Return the [X, Y] coordinate for the center point of the cell that contains the specified text.  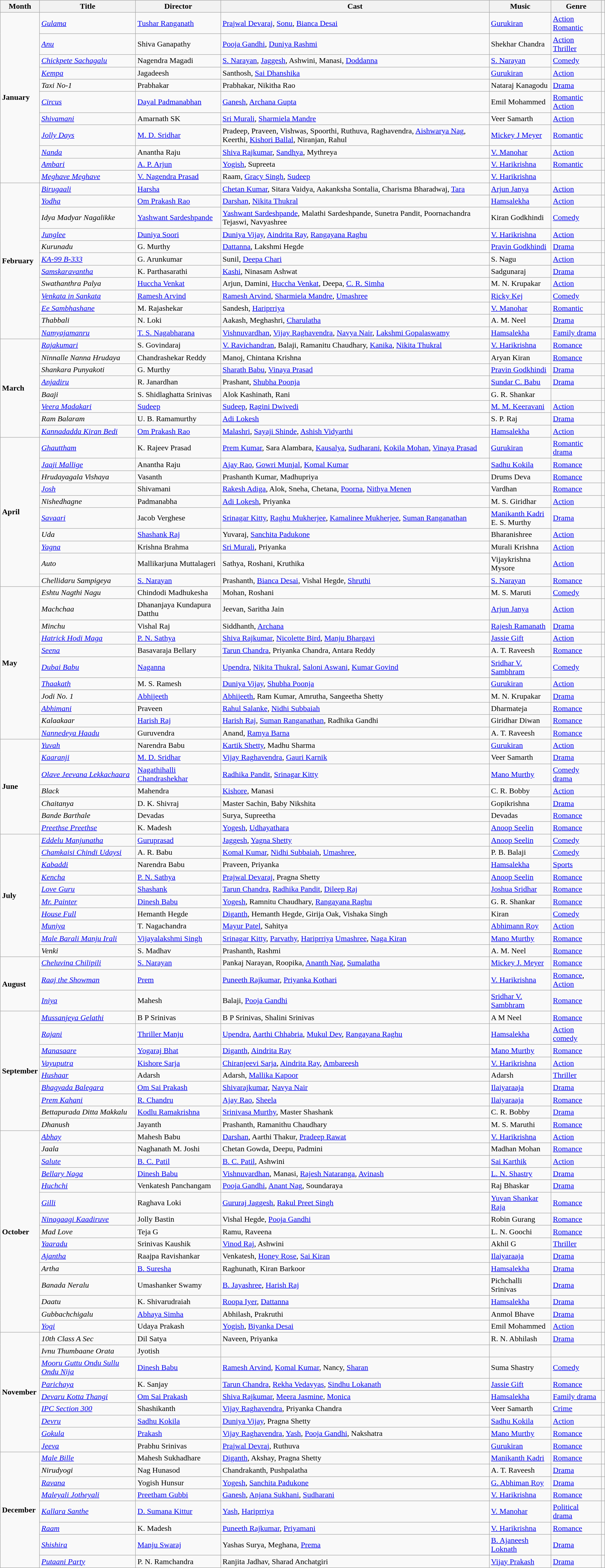
Minchu [87, 626]
Yash, Hariprriya [355, 1512]
Manju Swaraj [178, 1545]
Sudeep, Ragini Dwivedi [355, 407]
Abhijeeth, Ram Kumar, Amrutha, Sangeetha Shetty [355, 696]
G. Arunkumar [178, 259]
Hushaar [87, 1075]
Mickey J. Meyer [520, 963]
Vijay Raghavendra, Gauri Karnik [355, 758]
Prabhu Srinivas [178, 1446]
Joshua Sridhar [520, 889]
Mayur Patel, Sahitya [355, 926]
Month [20, 6]
Artha [87, 1269]
Anmol Bhave [520, 1314]
House Full [87, 914]
Mahesh [178, 1001]
Kiran Godkhindi [520, 218]
Bharanishree [520, 535]
B P Srinivas [178, 1017]
Praveen, Priyanka [355, 865]
Thabbali [87, 320]
Auto [87, 563]
Duniya Vijay, Shubha Poonja [355, 684]
Mallikarjuna Muttalageri [178, 563]
Namyajamanru [87, 333]
Roopa Iyer, Dattanna [355, 1302]
Tarun Chandra, Rekha Vedavyas, Sindhu Lokanath [355, 1384]
Anand, Ramya Barna [355, 733]
Raajpa Ravishankar [178, 1256]
S. Nagu [520, 259]
P. B. Balaji [520, 852]
Naganna [178, 667]
Robin Gurang [520, 1219]
Mussanjeya Gelathi [87, 1017]
Maleyali Jotheyali [87, 1495]
Sandesh, Hariprriya [355, 308]
Anu [87, 44]
Prajwal Devraj, Ruthuva [355, 1446]
Srinagar Kitty, Parvathy, Hariprriya Umashree, Naga Kiran [355, 938]
M. S. Giridhar [520, 501]
Jeeva [87, 1446]
Kishore Sarja [178, 1063]
Shivarajkumar, Navya Nair [355, 1088]
Nagendra Magadi [178, 61]
Kannadadda Kiran Bedi [87, 431]
Yogish, Biyanka Desai [355, 1326]
Junglee [87, 235]
Srinivas Kaushik [178, 1244]
R. N. Abhilash [520, 1339]
Pankaj Narayan, Roopika, Ananth Nag, Sumalatha [355, 963]
Shiva Rajkumar, Meera Jasmine, Monica [355, 1396]
Shashikanth [178, 1409]
Romance, Action [576, 979]
Gilli [87, 1202]
Jeevan, Saritha Jain [355, 609]
Praveen [178, 708]
Savaari [87, 518]
L. N. Goochi [520, 1231]
Chamkaisi Chindi Udaysi [87, 852]
September [20, 1071]
Shankara Punyakoti [87, 370]
Prabhakar, Nikitha Rao [355, 85]
Idya Madyar Nagalikke [87, 218]
Dil Satya [178, 1339]
Shashank [178, 889]
Rakesh Adiga, Alok, Sneha, Chetana, Poorna, Nithya Menen [355, 489]
Adarsh, Mallika Kapoor [355, 1075]
Political drama [576, 1512]
T. Nagachandra [178, 926]
Sadgunaraj [520, 271]
Mahesh Babu [178, 1137]
Music [520, 6]
B P Srinivas, Shalini Srinivas [355, 1017]
Siddhanth, Archana [355, 626]
Drums Deva [520, 477]
A. P. Arjun [178, 164]
Kabaddi [87, 865]
Ramesh Arvind [178, 296]
Puneeth Rajkumar, Priyamani [355, 1528]
Ivnu Thumbaane Orata [87, 1351]
Madhan Mohan [520, 1149]
Nagathihalli Chandrashekhar [178, 774]
October [20, 1231]
Raghava Loki [178, 1202]
Vardhan [520, 489]
Ricky Kej [520, 296]
Cheluvina Chilipili [87, 963]
Aryan Kiran [520, 357]
Mahendra [178, 791]
Vayuputra [87, 1063]
Shishira [87, 1545]
Sports [576, 865]
R. Chandru [178, 1100]
November [20, 1392]
Sathya, Roshani, Kruthika [355, 563]
Arjun, Damini, Huccha Venkat, Deepa, C. R. Simha [355, 284]
Venkata in Sankata [87, 296]
Mahesh Sukhadhare [178, 1458]
B. Ajaneesh Loknath [520, 1545]
Nataraj Kanagodu [520, 85]
Udaya Prakash [178, 1326]
Yogi [87, 1326]
Male Bille [87, 1458]
Kaaranji [87, 758]
Mooru Guttu Ondu Sullu Ondu Nija [87, 1368]
Padmanabha [178, 501]
Rahul Salanke, Nidhi Subbaiah [355, 708]
Ajay Rao, Gowri Munjal, Komal Kumar [355, 465]
Sri Murali, Sharmiela Mandre [355, 119]
Preethse Preethse [87, 828]
Tushar Ranganath [178, 23]
Mad Love [87, 1231]
Gokula [87, 1433]
Kalaakaar [87, 721]
Huchchi [87, 1186]
Hemanth Hegde [178, 914]
Ganesh, Anjana Sukhani, Sudharani [355, 1495]
Sai Karthik [520, 1161]
Meghave Meghave [87, 176]
Seena [87, 651]
Chickpete Sachagalu [87, 61]
Aakash, Meghashri, Charulatha [355, 320]
Mohan, Roshani [355, 592]
Taxi No-1 [87, 85]
Sundar C. Babu [520, 382]
Chaitanya [87, 803]
Anjadiru [87, 382]
Olave Jeevana Lekkachaara [87, 774]
Prashanth, Ramanithu Chaudhary [355, 1124]
K. Rajeev Prasad [178, 448]
Rajakumari [87, 345]
Tarun Chandra, Radhika Pandit, Dileep Raj [355, 889]
Guruprasad [178, 840]
Ram Balaram [87, 419]
Vijay Raghavendra, Yash, Pooja Gandhi, Nakshatra [355, 1433]
Krishna Brahma [178, 547]
M. S. Maruti [520, 592]
May [20, 663]
S. P. Raj [520, 419]
V. Nagendra Prasad [178, 176]
Basavaraja Bellary [178, 651]
Suma Shastry [520, 1368]
Mr. Painter [87, 902]
KA-99 B-333 [87, 259]
Black [87, 791]
Jagadeesh [178, 73]
Duniya Soori [178, 235]
Ambari [87, 164]
K. Parthasarathi [178, 271]
Rajesh Ramanath [520, 626]
Ramesh Arvind, Sharmiela Mandre, Umashree [355, 296]
Surya, Supreetha [355, 815]
Thaakath [87, 684]
Darshan, Nikita Thukral [355, 201]
Gubbachchigalu [87, 1314]
Komal Kumar, Nidhi Subbaiah, Umashree, [355, 852]
Radhika Pandit, Srinagar Kitty [355, 774]
Ajay Rao, Sheela [355, 1100]
Raghunath, Kiran Barkoor [355, 1269]
S. Madhav [178, 951]
Akhil G [520, 1244]
Parichaya [87, 1384]
Sri Murali, Priyanka [355, 547]
Nannedeya Haadu [87, 733]
Upendra, Nikita Thukral, Saloni Aswani, Kumar Govind [355, 667]
Yogesh, Udhayathara [355, 828]
Dattanna, Lakshmi Hegde [355, 247]
Raaj the Showman [87, 979]
Tarun Chandra, Priyanka Chandra, Antara Reddy [355, 651]
Pradeep, Praveen, Vishwas, Spoorthi, Ruthuva, Raghavendra, Aishwarya Nag, Keerthi, Kishori Ballal, Niranjan, Rahul [355, 135]
K. Sanjay [178, 1384]
Yogish, Supreeta [355, 164]
Abhimani [87, 708]
Uda [87, 535]
Gulama [87, 23]
Devru [87, 1421]
Abhay [87, 1137]
S. Narayan, Jaggesh, Ashwini, Manasi, Doddanna [355, 61]
January [20, 98]
Prabhakar [178, 85]
Vijaykrishna Mysore [520, 563]
Abhimann Roy [520, 926]
June [20, 786]
Abhaya Simha [178, 1314]
Malashri, Sayaji Shinde, Ashish Vidyarthi [355, 431]
Chetan Kumar, Sitara Vaidya, Aakanksha Sontalia, Charisma Bharadwaj, Tara [355, 189]
Yuvah [87, 745]
Circus [87, 102]
G. Abhiman Roy [520, 1482]
Dubai Babu [87, 667]
Balaji, Pooja Gandhi [355, 1001]
Yaaradu [87, 1244]
Vasanth [178, 477]
Kencha [87, 877]
Teja G [178, 1231]
M. S. Ramesh [178, 684]
Birugaali [87, 189]
Harish Raj, Suman Ranganathan, Radhika Gandhi [355, 721]
Chandrakanth, Pushpalatha [355, 1470]
Yogish Hunsur [178, 1482]
P. N. Ramchandra [178, 1562]
Umashanker Swamy [178, 1285]
Vinod Raj, Ashwini [355, 1244]
S. Shidlaghatta Srinivas [178, 394]
Comedy drama [576, 774]
Dhananjaya Kundapura Datthu [178, 609]
Prajwal Devaraj, Pragna Shetty [355, 877]
Salute [87, 1161]
March [20, 388]
Vijay Prakash [520, 1562]
IPC Section 300 [87, 1409]
Director [178, 6]
Bhagyada Balegara [87, 1088]
B. Suresha [178, 1269]
Prashant, Shubha Poonja [355, 382]
M. S. Maruthi [520, 1124]
Prajwal Devaraj, Sonu, Bianca Desai [355, 23]
Shiva Rajkumar, Nicolette Bird, Manju Bhargavi [355, 638]
Nirudyogi [87, 1470]
T. S. Nagabharana [178, 333]
Duniya Vijay, Aindrita Ray, Rangayana Raghu [355, 235]
Alok Kashinath, Rani [355, 394]
M. Rajashekar [178, 308]
Pichchalli Srinivas [520, 1285]
Love Guru [87, 889]
Iniya [87, 1001]
Kempa [87, 73]
Romantic drama [576, 448]
Yagna [87, 547]
RomanticAction [576, 102]
Yogaraj Bhat [178, 1051]
Eshtu Nagthi Nagu [87, 592]
Chiranjeevi Sarja, Aindrita Ray, Ambareesh [355, 1063]
Dharmateja [520, 708]
Huccha Venkat [178, 284]
Kurunadu [87, 247]
April [20, 512]
Mickey J Meyer [520, 135]
Daatu [87, 1302]
Devaru Kotta Thangi [87, 1396]
Yuvan Shankar Raja [520, 1202]
Vishnuvardhan, Manasi, Rajesh Nataranga, Avinash [355, 1174]
Diganth, Hemanth Hegde, Girija Oak, Vishaka Singh [355, 914]
10th Class A Sec [87, 1339]
Genre [576, 6]
Shashank Raj [178, 535]
Sunil, Deepa Chari [355, 259]
M. M. Keeravani [520, 407]
ActionThriller [576, 44]
Ninnalle Nanna Hrudaya [87, 357]
Kishore, Manasi [355, 791]
Raam [87, 1528]
Josh [87, 489]
Ranjita Jadhav, Sharad Anchatgiri [355, 1562]
Dayal Padmanabhan [178, 102]
Shiva Rajkumar, Sandhya, Mythreya [355, 152]
Bande Barthale [87, 815]
Murali Krishna [520, 547]
Yogesh, Ramnitu Chaudhary, Rangayana Raghu [355, 902]
Pooja Gandhi, Duniya Rashmi [355, 44]
Kodlu Ramakrishna [178, 1112]
Giridhar Diwan [520, 721]
Harish Raj [178, 721]
Shekhar Chandra [520, 44]
Kallara Santhe [87, 1512]
Ee Sambhashane [87, 308]
Prem Kumar, Sara Alambara, Kausalya, Sudharani, Kokila Mohan, Vinaya Prasad [355, 448]
Venkatesh, Honey Rose, Sai Kiran [355, 1256]
Prashanth, Bianca Desai, Vishal Hegde, Shruthi [355, 580]
Samskaravantha [87, 271]
Ramu, Raveena [355, 1231]
Banada Neralu [87, 1285]
Manoj, Chintana Krishna [355, 357]
Jolly Bastin [178, 1219]
Pooja Gandhi, Anant Nag, Soundaraya [355, 1186]
Hrudayagala Vishaya [87, 477]
Raj Bhaskar [520, 1186]
Upendra, Aarthi Chhabria, Mukul Dev, Rangayana Raghu [355, 1034]
Manikanth Kadri [520, 1458]
Veera Madakari [87, 407]
Action comedy [576, 1034]
Ganesh, Archana Gupta [355, 102]
Santhosh, Sai Dhanshika [355, 73]
R. Janardhan [178, 382]
Dhanush [87, 1124]
Nanda [87, 152]
Jaaji Mallige [87, 465]
Prakash [178, 1433]
Vijay Raghavendra, Priyanka Chandra [355, 1409]
S. Govindaraj [178, 345]
August [20, 984]
Yashwant Sardeshpande, Malathi Sardeshpande, Sunetra Pandit, Poornachandra Tejaswi, Navyashree [355, 218]
ActionRomantic [576, 23]
Diganth, Akshay, Pragna Shetty [355, 1458]
Cast [355, 6]
Bellary Naga [87, 1174]
Baaji [87, 394]
Yashas Surya, Meghana, Prema [355, 1545]
D. Sumana Kittur [178, 1512]
Yogesh, Sanchita Padukone [355, 1482]
Swathanthra Palya [87, 284]
Venki [87, 951]
Srinivasa Murthy, Master Shashank [355, 1112]
Muniya [87, 926]
Prem Kahani [87, 1100]
Venkatesh Panchangam [178, 1186]
Manasaare [87, 1051]
Title [87, 6]
Sharath Babu, Vinaya Prasad [355, 370]
Gururaj Jaggesh, Rakul Preet Singh [355, 1202]
July [20, 895]
Ravana [87, 1482]
Adi Lokesh, Priyanka [355, 501]
Kashi, Ninasam Ashwat [355, 271]
Nishedhagne [87, 501]
Jyotish [178, 1351]
L. N. Shastry [520, 1174]
December [20, 1510]
Kartik Shetty, Madhu Sharma [355, 745]
Male Barali Manju Irali [87, 938]
Crime [576, 1409]
V. Ravichandran, Balaji, Ramanitu Chaudhary, Kanika, Nikita Thukral [355, 345]
Raam, Gracy Singh, Sudeep [355, 176]
Bettapurada Ditta Makkalu [87, 1112]
Prashanth, Rashmi [355, 951]
Hatrick Hodi Maga [87, 638]
Jaala [87, 1149]
Diganth, Aindrita Ray [355, 1051]
Abhijeeth [178, 696]
Jacob Verghese [178, 518]
Vijayalakshmi Singh [178, 938]
Naveen, Priyanka [355, 1339]
Vishal Raj [178, 626]
Preetham Gubbi [178, 1495]
Putaani Party [87, 1562]
Chellidaru Sampigeya [87, 580]
Ninagaagi Kaadiruve [87, 1219]
Jaggesh, Yagna Shetty [355, 840]
K. Shivarudraiah [178, 1302]
N. Loki [178, 320]
U. B. Ramamurthy [178, 419]
Yashwant Sardeshpande [178, 218]
Gopikrishna [520, 803]
Thriller Manju [178, 1034]
D. K. Shivraj [178, 803]
Manikanth Kadri E. S. Murthy [520, 518]
Puneeth Rajkumar, Priyanka Kothari [355, 979]
Darshan, Aarthi Thakur, Pradeep Rawat [355, 1137]
Harsha [178, 189]
Vishal Hegde, Pooja Gandhi [355, 1219]
Chandrashekar Reddy [178, 357]
B. C. Patil, Ashwini [355, 1161]
Duniya Vijay, Pragna Shetty [355, 1421]
Master Sachin, Baby Nikshita [355, 803]
A M Neel [520, 1017]
February [20, 261]
Yuvaraj, Sanchita Padukone [355, 535]
Guruvendra [178, 733]
Jolly Days [87, 135]
Abhilash, Prakruthi [355, 1314]
Adi Lokesh [355, 419]
Jayanth [178, 1124]
Rajani [87, 1034]
B. Jayashree, Harish Raj [355, 1285]
Amarnath SK [178, 119]
Machchaa [87, 609]
B. C. Patil [178, 1161]
Naghanath M. Joshi [178, 1149]
Jodi No. 1 [87, 696]
Nag Hunasod [178, 1470]
Ramesh Arvind, Komal Kumar, Nancy, Sharan [355, 1368]
Sudeep [178, 407]
Chetan Gowda, Deepu, Padmini [355, 1149]
Vishnuvardhan, Vijay Raghavendra, Navya Nair, Lakshmi Gopalaswamy [355, 333]
Shiva Ganapathy [178, 44]
Kiran [520, 914]
A. R. Babu [178, 852]
Prashanth Kumar, Madhupriya [355, 477]
Yodha [87, 201]
Eddelu Manjunatha [87, 840]
Prem [178, 979]
Chindodi Madhukesha [178, 592]
Ghauttham [87, 448]
Ajantha [87, 1256]
Srinagar Kitty, Raghu Mukherjee, Kamalinee Mukherjee, Suman Ranganathan [355, 518]
